Provide the (x, y) coordinate of the cell's center where the given text is located.  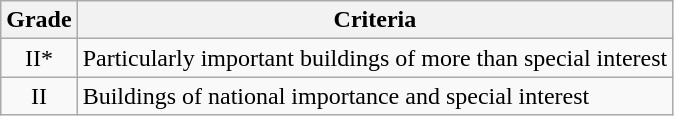
II (39, 96)
Particularly important buildings of more than special interest (375, 58)
Criteria (375, 20)
Grade (39, 20)
II* (39, 58)
Buildings of national importance and special interest (375, 96)
